Detect which cell encompasses the target text, then output its (X, Y) center coordinate. 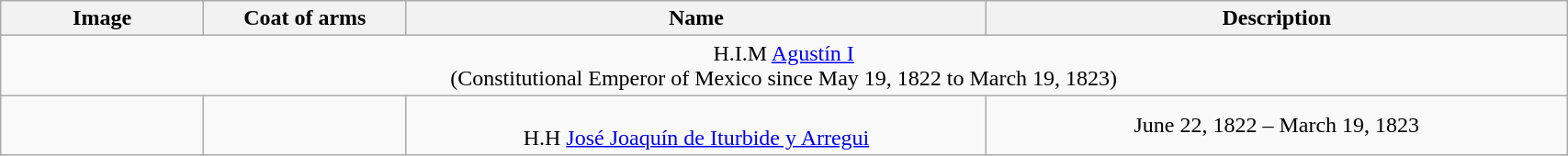
Image (103, 18)
H.H José Joaquín de Iturbide y Arregui (696, 125)
Description (1277, 18)
Coat of arms (305, 18)
Name (696, 18)
H.I.M Agustín I (Constitutional Emperor of Mexico since May 19, 1822 to March 19, 1823) (784, 66)
June 22, 1822 – March 19, 1823 (1277, 125)
